For the text-containing cell, return its midpoint in (x, y) coordinate format. 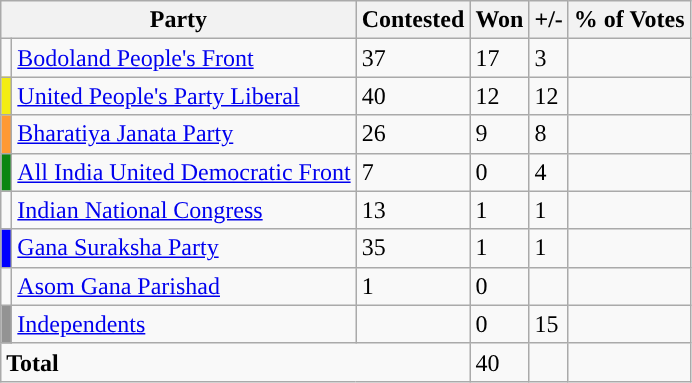
Contested (413, 20)
Total (236, 362)
Indian National Congress (184, 210)
Gana Suraksha Party (184, 248)
7 (413, 172)
26 (413, 134)
Party (178, 20)
% of Votes (629, 20)
15 (548, 324)
All India United Democratic Front (184, 172)
3 (548, 58)
Won (500, 20)
Independents (184, 324)
Asom Gana Parishad (184, 286)
37 (413, 58)
Bharatiya Janata Party (184, 134)
4 (548, 172)
17 (500, 58)
13 (413, 210)
United People's Party Liberal (184, 96)
35 (413, 248)
Bodoland People's Front (184, 58)
9 (500, 134)
+/- (548, 20)
8 (548, 134)
